Return the (X, Y) coordinate for the center point of the cell that contains the specified text.  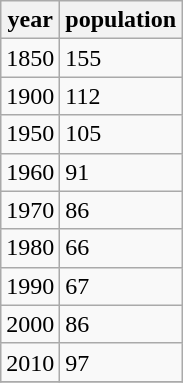
population (121, 20)
1850 (30, 58)
91 (121, 172)
1960 (30, 172)
67 (121, 286)
year (30, 20)
112 (121, 96)
155 (121, 58)
2010 (30, 362)
1900 (30, 96)
97 (121, 362)
1990 (30, 286)
2000 (30, 324)
1980 (30, 248)
1970 (30, 210)
105 (121, 134)
66 (121, 248)
1950 (30, 134)
